Capture the cell that displays the provided text and extract its [X, Y] central coordinate. 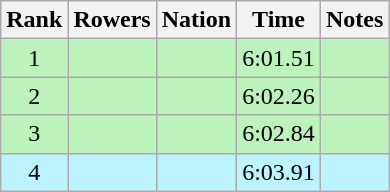
6:01.51 [279, 58]
1 [34, 58]
Notes [354, 20]
6:03.91 [279, 172]
Time [279, 20]
6:02.84 [279, 134]
3 [34, 134]
4 [34, 172]
Rowers [112, 20]
6:02.26 [279, 96]
Nation [196, 20]
Rank [34, 20]
2 [34, 96]
